Determine the (X, Y) coordinate at the center of the cell enclosing the given text.  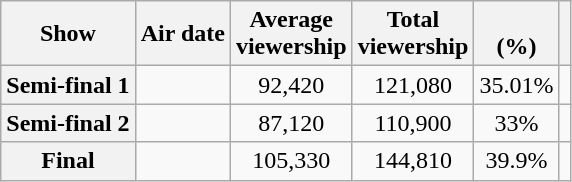
110,900 (413, 123)
87,120 (291, 123)
Totalviewership (413, 34)
Show (68, 34)
33% (516, 123)
39.9% (516, 161)
Semi-final 1 (68, 85)
144,810 (413, 161)
92,420 (291, 85)
Semi-final 2 (68, 123)
Final (68, 161)
105,330 (291, 161)
Averageviewership (291, 34)
(%) (516, 34)
35.01% (516, 85)
Air date (182, 34)
121,080 (413, 85)
